Output the [X, Y] coordinate of the center of the cell containing the given text.  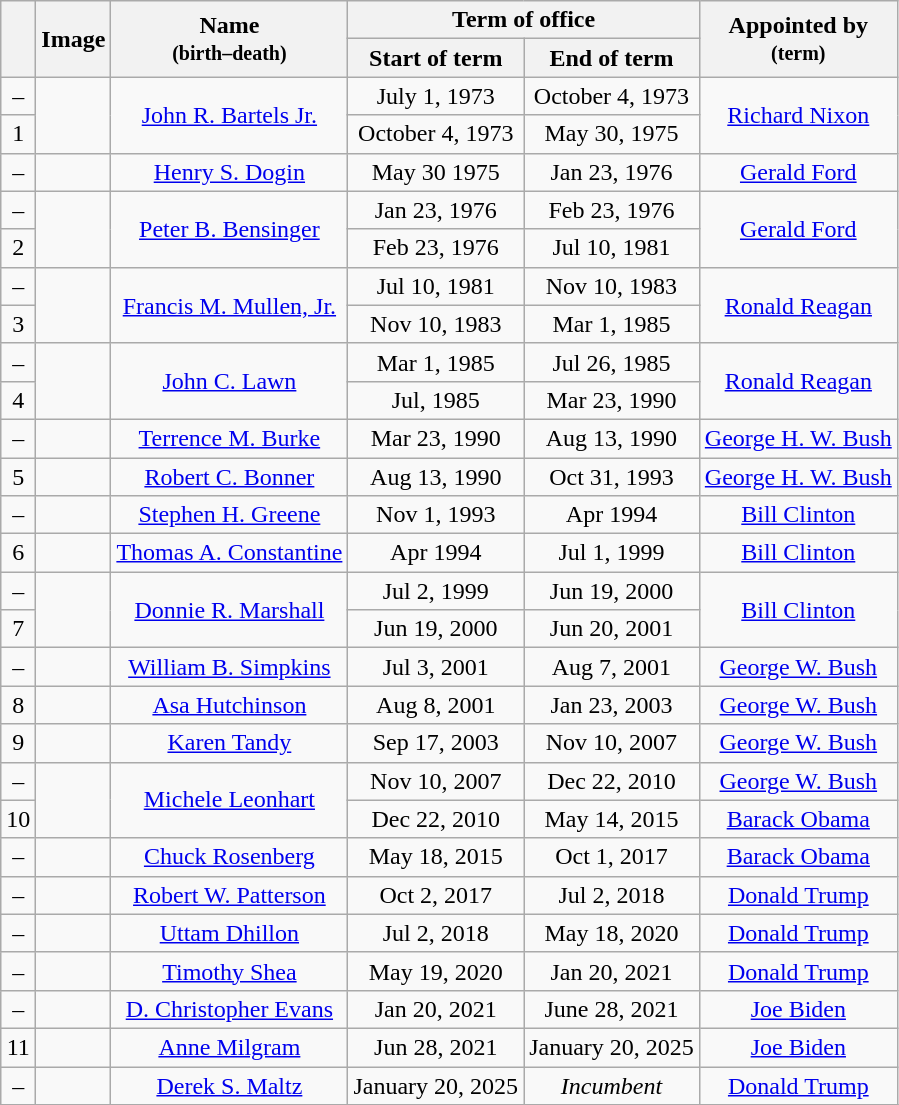
7 [18, 629]
Robert W. Patterson [230, 895]
Jun 28, 2021 [436, 1047]
Henry S. Dogin [230, 172]
D. Christopher Evans [230, 1009]
Aug 7, 2001 [612, 667]
Jul, 1985 [436, 400]
Francis M. Mullen, Jr. [230, 305]
Anne Milgram [230, 1047]
John R. Bartels Jr. [230, 115]
July 1, 1973 [436, 96]
11 [18, 1047]
Oct 1, 2017 [612, 857]
William B. Simpkins [230, 667]
Karen Tandy [230, 743]
Aug 8, 2001 [436, 705]
Terrence M. Burke [230, 438]
Jul 3, 2001 [436, 667]
End of term [612, 58]
Jul 1, 1999 [612, 553]
May 30, 1975 [612, 134]
Oct 2, 2017 [436, 895]
Michele Leonhart [230, 800]
Jul 2, 1999 [436, 591]
Timothy Shea [230, 971]
May 18, 2015 [436, 857]
Stephen H. Greene [230, 515]
Name(birth–death) [230, 39]
Derek S. Maltz [230, 1085]
5 [18, 477]
6 [18, 553]
Sep 17, 2003 [436, 743]
2 [18, 248]
May 30 1975 [436, 172]
John C. Lawn [230, 381]
Uttam Dhillon [230, 933]
June 28, 2021 [612, 1009]
Asa Hutchinson [230, 705]
Incumbent [612, 1085]
Chuck Rosenberg [230, 857]
1 [18, 134]
Jan 23, 2003 [612, 705]
Term of office [524, 20]
Jun 20, 2001 [612, 629]
Richard Nixon [798, 115]
3 [18, 324]
Robert C. Bonner [230, 477]
Donnie R. Marshall [230, 610]
Thomas A. Constantine [230, 553]
10 [18, 819]
Oct 31, 1993 [612, 477]
9 [18, 743]
Image [74, 39]
Nov 1, 1993 [436, 515]
Peter B. Bensinger [230, 229]
Start of term [436, 58]
Appointed by(term) [798, 39]
May 14, 2015 [612, 819]
4 [18, 400]
May 19, 2020 [436, 971]
May 18, 2020 [612, 933]
Jul 26, 1985 [612, 362]
8 [18, 705]
